Pinpoint the cell where the given text exists, returning its (X, Y) midpoint coordinate. 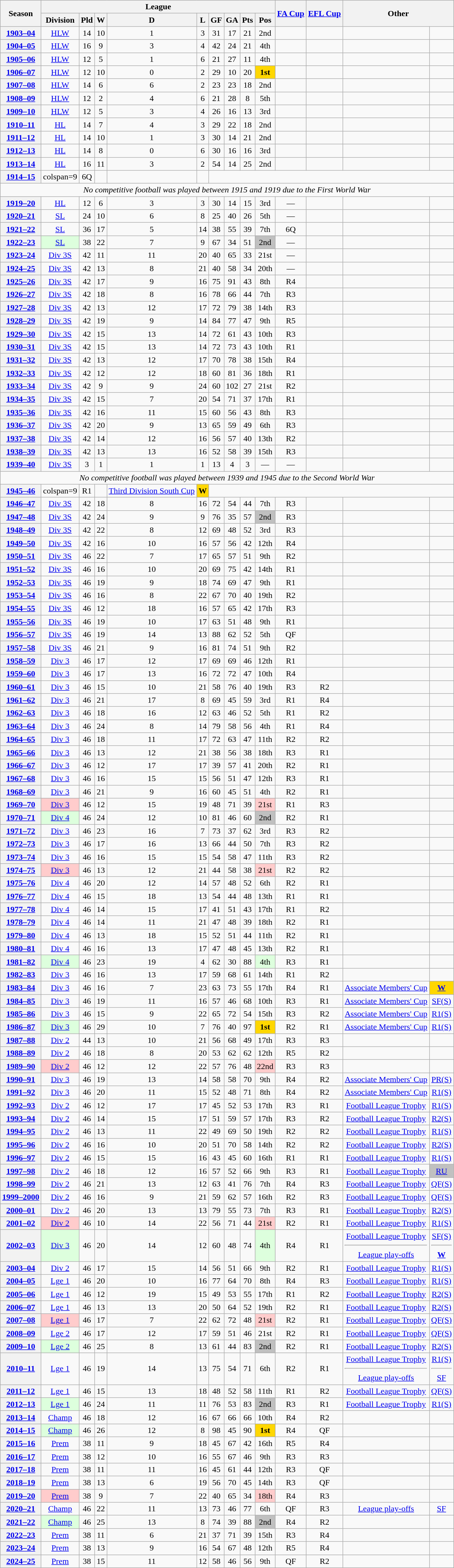
1930–31 (21, 347)
1938–39 (21, 452)
1946–47 (21, 504)
1971–72 (21, 831)
2012–13 (21, 1404)
1928–29 (21, 321)
1955–56 (21, 622)
1903–04 (21, 33)
FA Cup (291, 13)
31 (216, 33)
Other (398, 13)
1956–57 (21, 635)
1968–69 (21, 791)
1948–49 (21, 530)
2013–14 (21, 1417)
1953–54 (21, 596)
2018–19 (21, 1483)
1908–09 (21, 98)
1923–24 (21, 255)
2022–23 (21, 1535)
SF(S)W (442, 1246)
1973–74 (21, 857)
35 (232, 517)
2007–08 (21, 1320)
1985–86 (21, 1014)
1950–51 (21, 556)
2023–24 (21, 1548)
1906–07 (21, 72)
1988–89 (21, 1053)
1965–66 (21, 752)
EFL Cup (324, 13)
1920–21 (21, 216)
1931–32 (21, 360)
1935–36 (21, 412)
1964–65 (21, 739)
84 (216, 321)
1991–92 (21, 1092)
RU (442, 1171)
2014–15 (21, 1430)
1910–11 (21, 124)
1987–88 (21, 1040)
1976–77 (21, 896)
1933–34 (21, 386)
Division (60, 20)
League (158, 7)
102 (232, 386)
1929–30 (21, 334)
28 (232, 98)
1997–98 (21, 1171)
1954–55 (21, 609)
1922–23 (21, 242)
1927–28 (21, 308)
1947–48 (21, 517)
League play-offs (386, 1509)
1951–52 (21, 569)
PR(S) (442, 1079)
1975–76 (21, 883)
1960–61 (21, 687)
1977–78 (21, 909)
2010–11 (21, 1369)
2008–09 (21, 1333)
1919–20 (21, 203)
2005–06 (21, 1294)
1934–35 (21, 399)
2017–18 (21, 1470)
1989–90 (21, 1066)
1994–95 (21, 1132)
1937–38 (21, 438)
1961–62 (21, 700)
Pld (87, 20)
1974–75 (21, 870)
1926–27 (21, 294)
1949–50 (21, 543)
1996–97 (21, 1158)
1986–87 (21, 1027)
1993–94 (21, 1119)
1936–37 (21, 425)
1904–05 (21, 46)
98 (216, 1430)
1924–25 (21, 268)
2015–16 (21, 1443)
2009–10 (21, 1346)
1992–93 (21, 1105)
1978–79 (21, 922)
L (203, 20)
2024–25 (21, 1561)
1958–59 (21, 661)
2006–07 (21, 1307)
Pos (265, 20)
91 (232, 281)
1911–12 (21, 137)
1939–40 (21, 465)
R1(S)SF (442, 1369)
1962–63 (21, 713)
Season (21, 13)
97 (248, 1027)
33 (248, 255)
2021–22 (21, 1522)
1980–81 (21, 948)
1983–84 (21, 988)
1998–99 (21, 1184)
Third Division South Cup (152, 491)
1914–15 (21, 177)
2019–20 (21, 1496)
1990–91 (21, 1079)
1912–13 (21, 151)
2002–03 (21, 1246)
1963–64 (21, 726)
GA (232, 20)
1982–83 (21, 975)
1966–67 (21, 765)
2020–21 (21, 1509)
1970–71 (21, 818)
2003–04 (21, 1268)
SF(S) (442, 1001)
1909–10 (21, 111)
2016–17 (21, 1457)
1984–85 (21, 1001)
1972–73 (21, 844)
SF (442, 1509)
2001–02 (21, 1223)
1981–82 (21, 961)
1995–96 (21, 1145)
2004–05 (21, 1281)
1979–80 (21, 935)
1921–22 (21, 229)
1999–2000 (21, 1197)
1905–06 (21, 59)
GF (216, 20)
1957–58 (21, 648)
1945–46 (21, 491)
1913–14 (21, 164)
90 (248, 1430)
2000–01 (21, 1210)
1969–70 (21, 805)
1959–60 (21, 674)
1932–33 (21, 373)
22nd (265, 1066)
Pts (248, 20)
D (152, 20)
No competitive football was played between 1939 and 1945 due to the Second World War (227, 478)
1907–08 (21, 85)
1952–53 (21, 582)
1925–26 (21, 281)
No competitive football was played between 1915 and 1919 due to the First World War (227, 190)
1967–68 (21, 778)
2011–12 (21, 1391)
